Return the [x, y] coordinate for the center point of the cell that contains the specified text.  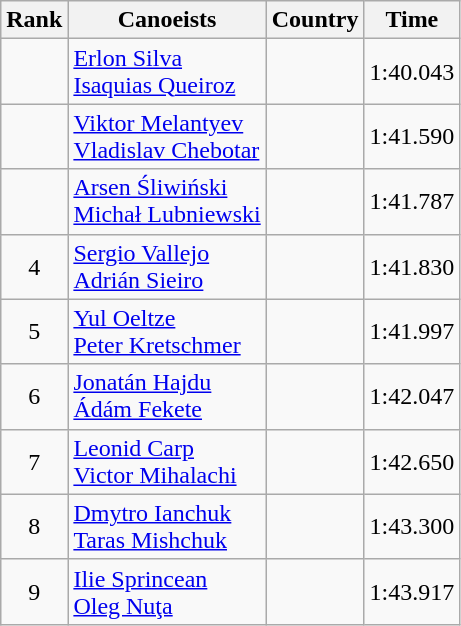
1:41.787 [412, 202]
6 [34, 396]
Sergio VallejoAdrián Sieiro [167, 266]
5 [34, 332]
1:43.917 [412, 592]
Erlon SilvaIsaquias Queiroz [167, 72]
Leonid CarpVictor Mihalachi [167, 462]
1:40.043 [412, 72]
Arsen ŚliwińskiMichał Lubniewski [167, 202]
1:42.047 [412, 396]
Rank [34, 20]
8 [34, 526]
Yul OeltzePeter Kretschmer [167, 332]
1:43.300 [412, 526]
Time [412, 20]
1:42.650 [412, 462]
1:41.997 [412, 332]
Viktor MelantyevVladislav Chebotar [167, 136]
Jonatán HajduÁdám Fekete [167, 396]
1:41.830 [412, 266]
4 [34, 266]
Canoeists [167, 20]
1:41.590 [412, 136]
9 [34, 592]
Dmytro IanchukTaras Mishchuk [167, 526]
Ilie SprinceanOleg Nuţa [167, 592]
Country [315, 20]
7 [34, 462]
